Determine the (X, Y) coordinate at the center of the cell enclosing the given text.  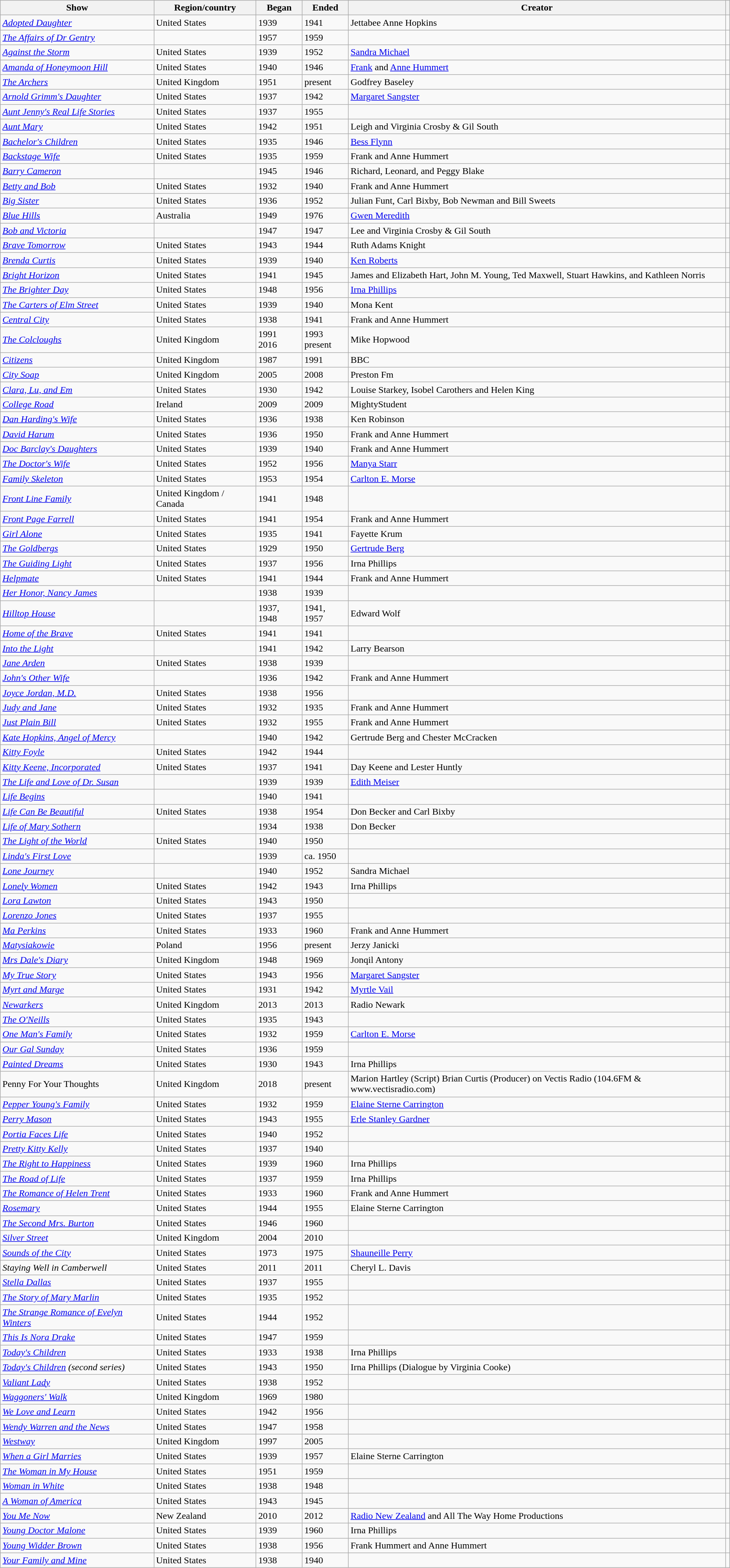
Your Family and Mine (77, 1560)
Newarkers (77, 1005)
1934 (279, 826)
Jerzy Janicki (537, 945)
Life Can Be Beautiful (77, 812)
1929 (279, 549)
Citizens (77, 360)
City Soap (77, 375)
Louise Starkey, Isobel Carothers and Helen King (537, 389)
The Affairs of Dr Gentry (77, 37)
Ireland (205, 404)
Myrt and Marge (77, 990)
Matysiakowie (77, 945)
Pretty Kitty Kelly (77, 1149)
1987 (279, 360)
1993 present (325, 339)
This Is Nora Drake (77, 1337)
Waggoners' Walk (77, 1397)
The Strange Romance of Evelyn Winters (77, 1317)
We Love and Learn (77, 1412)
Lone Journey (77, 871)
Her Honor, Nancy James (77, 593)
Australia (205, 216)
Radio Newark (537, 1005)
Creator (537, 8)
Myrtle Vail (537, 990)
The Archers (77, 82)
Helpmate (77, 578)
Woman in White (77, 1486)
Backstage Wife (77, 156)
Manya Starr (537, 464)
Ended (325, 8)
Larry Bearson (537, 648)
Kitty Keene, Incorporated (77, 767)
Brave Tomorrow (77, 245)
Barry Cameron (77, 171)
The Colcloughs (77, 339)
The Second Mrs. Burton (77, 1223)
Betty and Bob (77, 186)
Bright Horizon (77, 275)
Blue Hills (77, 216)
Shauneille Perry (537, 1253)
Jonqil Antony (537, 960)
2018 (279, 1084)
Mona Kent (537, 305)
1997 (279, 1442)
Bachelor's Children (77, 141)
Westway (77, 1442)
Girl Alone (77, 534)
David Harum (77, 434)
Bob and Victoria (77, 231)
Judy and Jane (77, 708)
1980 (325, 1397)
College Road (77, 404)
Irna Phillips (Dialogue by Virginia Cooke) (537, 1367)
Home of the Brave (77, 633)
Gwen Meredith (537, 216)
Sounds of the City (77, 1253)
The Brighter Day (77, 290)
Into the Light (77, 648)
ca. 1950 (325, 856)
Valiant Lady (77, 1382)
1931 (279, 990)
Central City (77, 320)
Rosemary (77, 1208)
The Romance of Helen Trent (77, 1193)
Young Doctor Malone (77, 1531)
1976 (325, 216)
The Guiding Light (77, 563)
Edward Wolf (537, 613)
1975 (325, 1253)
Aunt Mary (77, 126)
1991 (325, 360)
The O'Neills (77, 1019)
1949 (279, 216)
A Woman of America (77, 1501)
Jane Arden (77, 663)
Poland (205, 945)
Fayette Krum (537, 534)
Joyce Jordan, M.D. (77, 693)
Radio New Zealand and All The Way Home Productions (537, 1516)
Edith Meiser (537, 782)
Painted Dreams (77, 1064)
Erle Stanley Gardner (537, 1119)
Wendy Warren and the News (77, 1427)
John's Other Wife (77, 678)
Amanda of Honeymoon Hill (77, 67)
My True Story (77, 975)
New Zealand (205, 1516)
Kitty Foyle (77, 752)
Aunt Jenny's Real Life Stories (77, 112)
Pepper Young's Family (77, 1104)
Don Becker and Carl Bixby (537, 812)
Gertrude Berg (537, 549)
Staying Well in Camberwell (77, 1268)
Frank Hummert and Anne Hummert (537, 1545)
Linda's First Love (77, 856)
Day Keene and Lester Huntly (537, 767)
Cheryl L. Davis (537, 1268)
The Road of Life (77, 1179)
Godfrey Baseley (537, 82)
Don Becker (537, 826)
The Right to Happiness (77, 1163)
MightyStudent (537, 404)
Bess Flynn (537, 141)
Mrs Dale's Diary (77, 960)
United Kingdom / Canada (205, 499)
Just Plain Bill (77, 723)
1937, 1948 (279, 613)
Leigh and Virginia Crosby & Gil South (537, 126)
19912016 (279, 339)
The Doctor's Wife (77, 464)
Mike Hopwood (537, 339)
1953 (279, 479)
The Woman in My House (77, 1471)
Began (279, 8)
You Me Now (77, 1516)
Doc Barclay's Daughters (77, 449)
Our Gal Sunday (77, 1049)
The Story of Mary Marlin (77, 1297)
Preston Fm (537, 375)
2012 (325, 1516)
Ken Roberts (537, 260)
BBC (537, 360)
Jettabee Anne Hopkins (537, 23)
Gertrude Berg and Chester McCracken (537, 737)
When a Girl Marries (77, 1456)
Big Sister (77, 201)
The Life and Love of Dr. Susan (77, 782)
Lorenzo Jones (77, 915)
1973 (279, 1253)
1958 (325, 1427)
Ruth Adams Knight (537, 245)
Ma Perkins (77, 931)
Brenda Curtis (77, 260)
Marion Hartley (Script) Brian Curtis (Producer) on Vectis Radio (104.6FM & www.vectisradio.com) (537, 1084)
Today's Children (second series) (77, 1367)
Richard, Leonard, and Peggy Blake (537, 171)
1941, 1957 (325, 613)
Hilltop House (77, 613)
Ken Robinson (537, 419)
James and Elizabeth Hart, John M. Young, Ted Maxwell, Stuart Hawkins, and Kathleen Norris (537, 275)
Penny For Your Thoughts (77, 1084)
Region/country (205, 8)
Family Skeleton (77, 479)
Dan Harding's Wife (77, 419)
Today's Children (77, 1352)
Life of Mary Sothern (77, 826)
One Man's Family (77, 1034)
Adopted Daughter (77, 23)
Silver Street (77, 1238)
Lonely Women (77, 886)
Perry Mason (77, 1119)
Life Begins (77, 797)
The Carters of Elm Street (77, 305)
Clara, Lu, and Em (77, 389)
Lora Lawton (77, 900)
Arnold Grimm's Daughter (77, 97)
Julian Funt, Carl Bixby, Bob Newman and Bill Sweets (537, 201)
The Light of the World (77, 841)
Front Line Family (77, 499)
Against the Storm (77, 52)
2004 (279, 1238)
Stella Dallas (77, 1282)
2008 (325, 375)
Show (77, 8)
Young Widder Brown (77, 1545)
Kate Hopkins, Angel of Mercy (77, 737)
Lee and Virginia Crosby & Gil South (537, 231)
Front Page Farrell (77, 519)
Portia Faces Life (77, 1134)
The Goldbergs (77, 549)
